Provide the [X, Y] coordinate of the cell's center where the given text is located.  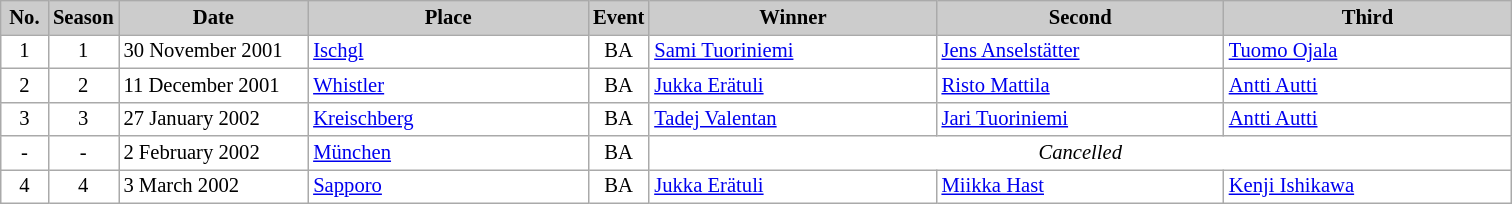
No. [24, 17]
Tuomo Ojala [1368, 51]
Sapporo [448, 186]
Kenji Ishikawa [1368, 186]
Jari Tuoriniemi [1080, 119]
Season [83, 17]
Risto Mattila [1080, 85]
Second [1080, 17]
Tadej Valentan [792, 119]
Event [618, 17]
Sami Tuoriniemi [792, 51]
Jens Anselstätter [1080, 51]
Kreischberg [448, 119]
Date [213, 17]
30 November 2001 [213, 51]
Ischgl [448, 51]
Place [448, 17]
2 February 2002 [213, 153]
Cancelled [1080, 153]
Whistler [448, 85]
Third [1368, 17]
Miikka Hast [1080, 186]
München [448, 153]
27 January 2002 [213, 119]
3 March 2002 [213, 186]
11 December 2001 [213, 85]
Winner [792, 17]
